Capture the cell that displays the provided text and extract its (x, y) central coordinate. 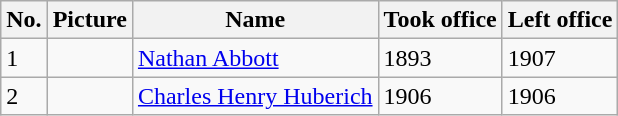
2 (24, 96)
Name (255, 20)
Took office (440, 20)
Left office (560, 20)
No. (24, 20)
Nathan Abbott (255, 58)
Charles Henry Huberich (255, 96)
1907 (560, 58)
1893 (440, 58)
1 (24, 58)
Picture (90, 20)
